Determine the (x, y) coordinate at the center of the cell enclosing the given text.  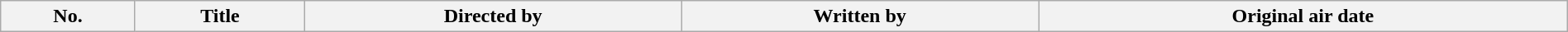
Title (220, 16)
No. (68, 16)
Directed by (493, 16)
Original air date (1303, 16)
Written by (860, 16)
